Pinpoint the cell where the given text exists, returning its (X, Y) midpoint coordinate. 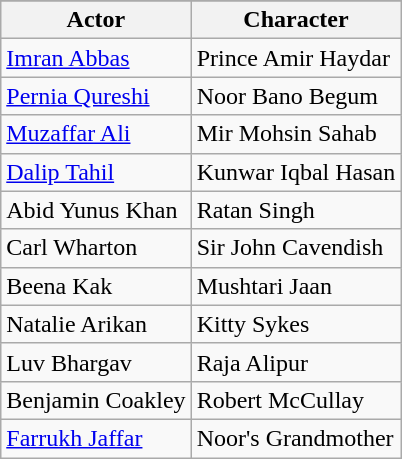
Sir John Cavendish (296, 248)
Beena Kak (96, 286)
Imran Abbas (96, 58)
Mir Mohsin Sahab (296, 134)
Robert McCullay (296, 400)
Pernia Qureshi (96, 96)
Farrukh Jaffar (96, 438)
Kunwar Iqbal Hasan (296, 172)
Ratan Singh (296, 210)
Kitty Sykes (296, 324)
Raja Alipur (296, 362)
Dalip Tahil (96, 172)
Noor Bano Begum (296, 96)
Character (296, 20)
Carl Wharton (96, 248)
Natalie Arikan (96, 324)
Noor's Grandmother (296, 438)
Abid Yunus Khan (96, 210)
Mushtari Jaan (296, 286)
Benjamin Coakley (96, 400)
Prince Amir Haydar (296, 58)
Luv Bhargav (96, 362)
Actor (96, 20)
Muzaffar Ali (96, 134)
